Scan for the cell matching the given text and deliver its (x, y) coordinate at center. 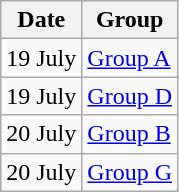
Group D (130, 96)
Group (130, 20)
Group G (130, 172)
Group A (130, 58)
Group B (130, 134)
Date (42, 20)
